Provide the (X, Y) coordinate of the cell's center where the given text is located.  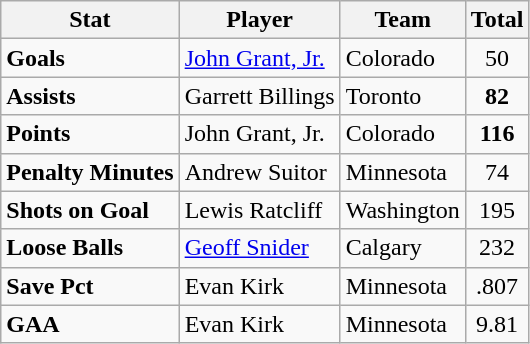
Player (260, 20)
Total (497, 20)
.807 (497, 286)
Assists (90, 96)
Shots on Goal (90, 210)
GAA (90, 324)
9.81 (497, 324)
Garrett Billings (260, 96)
82 (497, 96)
Goals (90, 58)
74 (497, 172)
Stat (90, 20)
Andrew Suitor (260, 172)
Geoff Snider (260, 248)
Save Pct (90, 286)
Washington (402, 210)
195 (497, 210)
Loose Balls (90, 248)
116 (497, 134)
Lewis Ratcliff (260, 210)
Penalty Minutes (90, 172)
Calgary (402, 248)
Team (402, 20)
Points (90, 134)
50 (497, 58)
Toronto (402, 96)
232 (497, 248)
